Output the [x, y] coordinate of the center of the cell containing the given text.  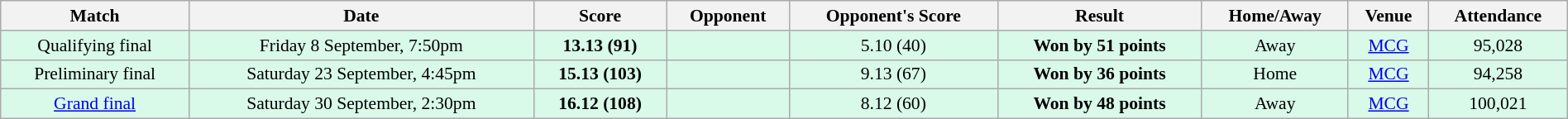
Home [1275, 74]
Result [1100, 16]
8.12 (60) [894, 104]
Saturday 30 September, 2:30pm [361, 104]
94,258 [1498, 74]
Saturday 23 September, 4:45pm [361, 74]
Attendance [1498, 16]
95,028 [1498, 45]
Score [600, 16]
Opponent [728, 16]
5.10 (40) [894, 45]
Friday 8 September, 7:50pm [361, 45]
Date [361, 16]
9.13 (67) [894, 74]
Grand final [95, 104]
Qualifying final [95, 45]
Match [95, 16]
Preliminary final [95, 74]
Opponent's Score [894, 16]
15.13 (103) [600, 74]
Won by 48 points [1100, 104]
Won by 51 points [1100, 45]
Won by 36 points [1100, 74]
Venue [1388, 16]
16.12 (108) [600, 104]
100,021 [1498, 104]
13.13 (91) [600, 45]
Home/Away [1275, 16]
